From the cell containing the given text, extract its center point as [x, y] coordinate. 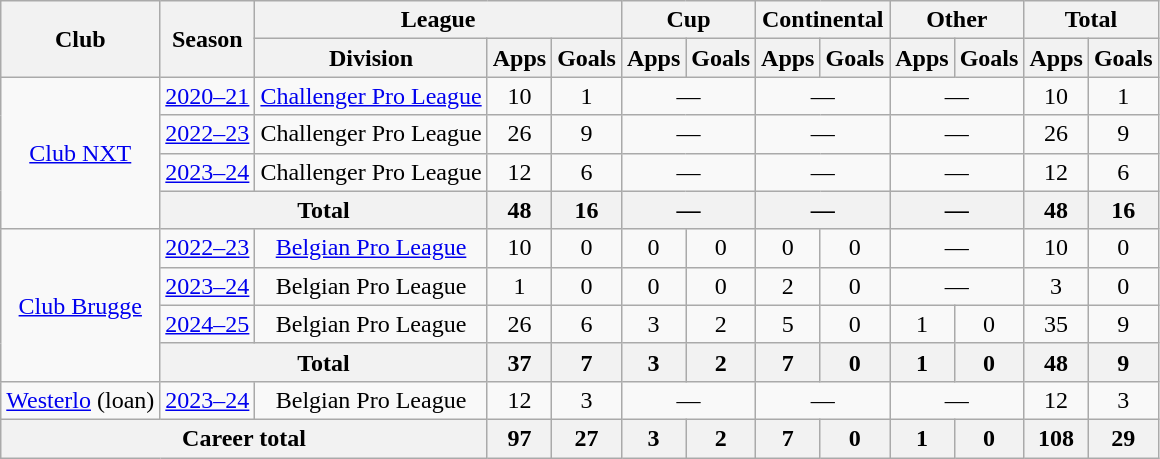
27 [587, 438]
Continental [823, 20]
Career total [244, 438]
Other [957, 20]
29 [1123, 438]
Club NXT [80, 153]
97 [519, 438]
37 [519, 362]
Club [80, 39]
League [438, 20]
5 [788, 324]
35 [1056, 324]
2024–25 [208, 324]
2020–21 [208, 96]
Club Brugge [80, 305]
Division [371, 58]
Westerlo (loan) [80, 400]
Cup [688, 20]
108 [1056, 438]
Season [208, 39]
